Provide the [x, y] coordinate of the cell's center where the given text is located.  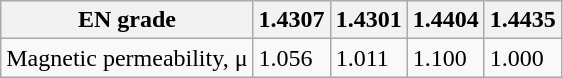
1.4435 [522, 20]
1.100 [446, 58]
EN grade [127, 20]
1.056 [292, 58]
1.4307 [292, 20]
1.4301 [368, 20]
Magnetic permeability, μ [127, 58]
1.000 [522, 58]
1.4404 [446, 20]
1.011 [368, 58]
